Extract the [x, y] coordinate from the center of the cell holding the provided text.  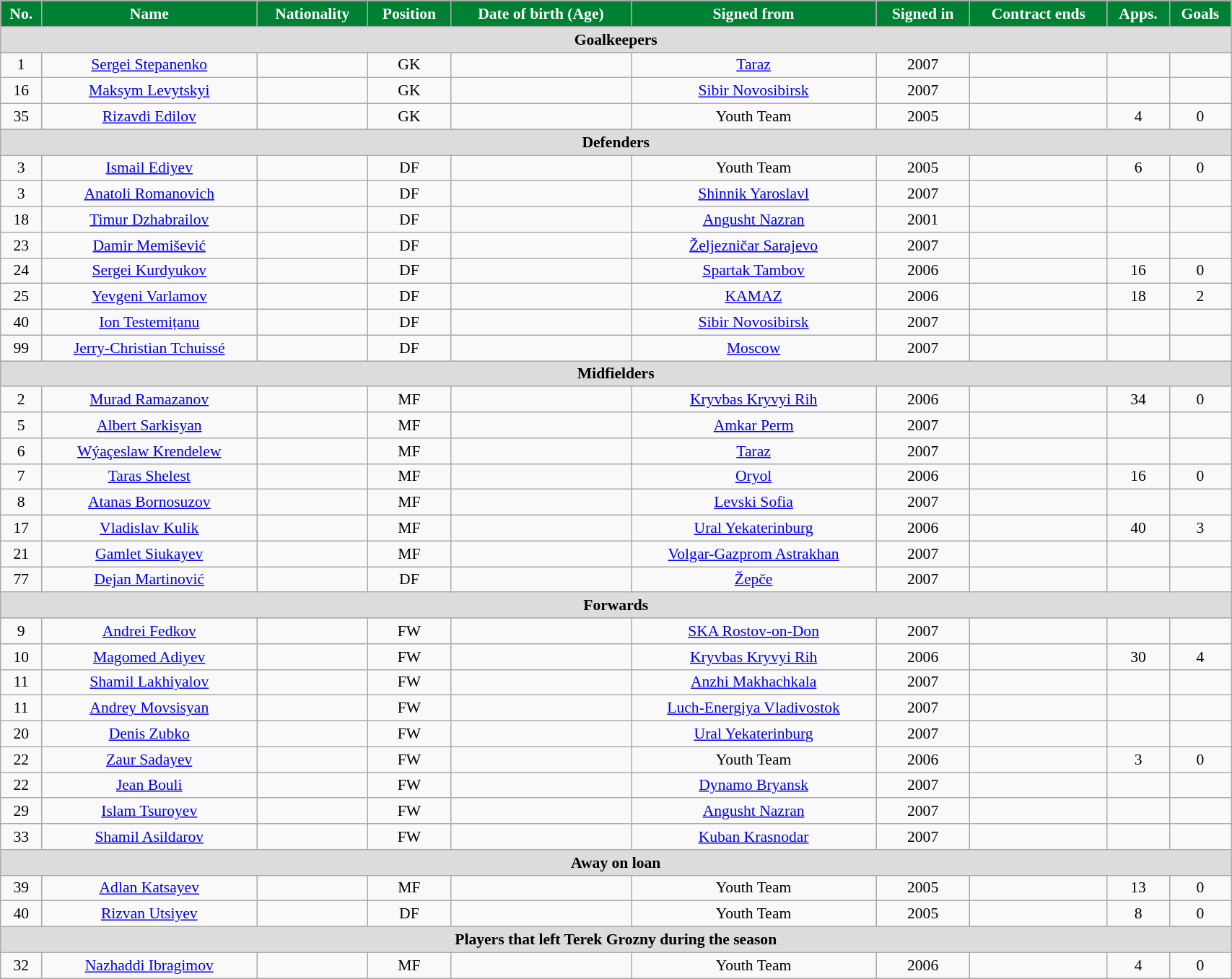
Volgar-Gazprom Astrakhan [753, 554]
Dejan Martinović [149, 580]
39 [22, 888]
Date of birth (Age) [541, 14]
Rizvan Utsiyev [149, 914]
Adlan Katsayev [149, 888]
Žepče [753, 580]
Anatoli Romanovich [149, 194]
Islam Tsuroyev [149, 812]
7 [22, 477]
Moscow [753, 348]
35 [22, 117]
Luch-Energiya Vladivostok [753, 708]
Gamlet Siukayev [149, 554]
Shinnik Yaroslavl [753, 194]
Amkar Perm [753, 425]
Taras Shelest [149, 477]
Contract ends [1039, 14]
29 [22, 812]
33 [22, 837]
Wýaçeslaw Krendelew [149, 451]
24 [22, 271]
Apps. [1138, 14]
20 [22, 734]
Vladislav Kulik [149, 528]
77 [22, 580]
Atanas Bornosuzov [149, 502]
SKA Rostov-on-Don [753, 631]
Signed from [753, 14]
Rizavdi Edilov [149, 117]
Ismail Ediyev [149, 168]
Zaur Sadayev [149, 760]
Timur Dzhabrailov [149, 219]
Yevgeni Varlamov [149, 297]
Damir Memišević [149, 245]
No. [22, 14]
1 [22, 65]
KAMAZ [753, 297]
Albert Sarkisyan [149, 425]
Sergei Stepanenko [149, 65]
Jean Bouli [149, 786]
Maksym Levytskyi [149, 91]
Midfielders [616, 374]
9 [22, 631]
Kuban Krasnodar [753, 837]
Magomed Adiyev [149, 657]
23 [22, 245]
Away on loan [616, 863]
Željezničar Sarajevo [753, 245]
10 [22, 657]
Signed in [923, 14]
Murad Ramazanov [149, 400]
Position [410, 14]
21 [22, 554]
25 [22, 297]
Spartak Tambov [753, 271]
Nazhaddi Ibragimov [149, 965]
34 [1138, 400]
Dynamo Bryansk [753, 786]
Andrei Fedkov [149, 631]
Jerry-Christian Tchuissé [149, 348]
Defenders [616, 142]
17 [22, 528]
Forwards [616, 606]
Sergei Kurdyukov [149, 271]
Goals [1200, 14]
2001 [923, 219]
30 [1138, 657]
Levski Sofia [753, 502]
Players that left Terek Grozny during the season [616, 940]
Nationality [313, 14]
99 [22, 348]
Shamil Lakhiyalov [149, 682]
5 [22, 425]
Anzhi Makhachkala [753, 682]
Name [149, 14]
Denis Zubko [149, 734]
Oryol [753, 477]
13 [1138, 888]
Ion Testemițanu [149, 323]
32 [22, 965]
Shamil Asildarov [149, 837]
Andrey Movsisyan [149, 708]
Goalkeepers [616, 40]
